From the cell containing the given text, extract its center point as (x, y) coordinate. 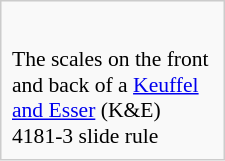
The scales on the front and back of a Keuffel and Esser (K&E) 4181-3 slide rule (112, 98)
